Return the (x, y) coordinate for the center point of the cell that contains the specified text.  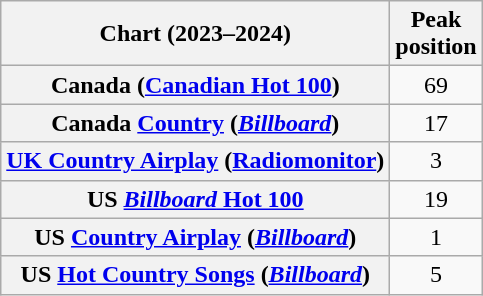
5 (436, 275)
3 (436, 161)
69 (436, 85)
UK Country Airplay (Radiomonitor) (196, 161)
Canada Country (Billboard) (196, 123)
US Hot Country Songs (Billboard) (196, 275)
1 (436, 237)
19 (436, 199)
US Billboard Hot 100 (196, 199)
17 (436, 123)
Peakposition (436, 34)
Canada (Canadian Hot 100) (196, 85)
US Country Airplay (Billboard) (196, 237)
Chart (2023–2024) (196, 34)
